Identify which cell holds the provided text, then report its [x, y] central coordinate. 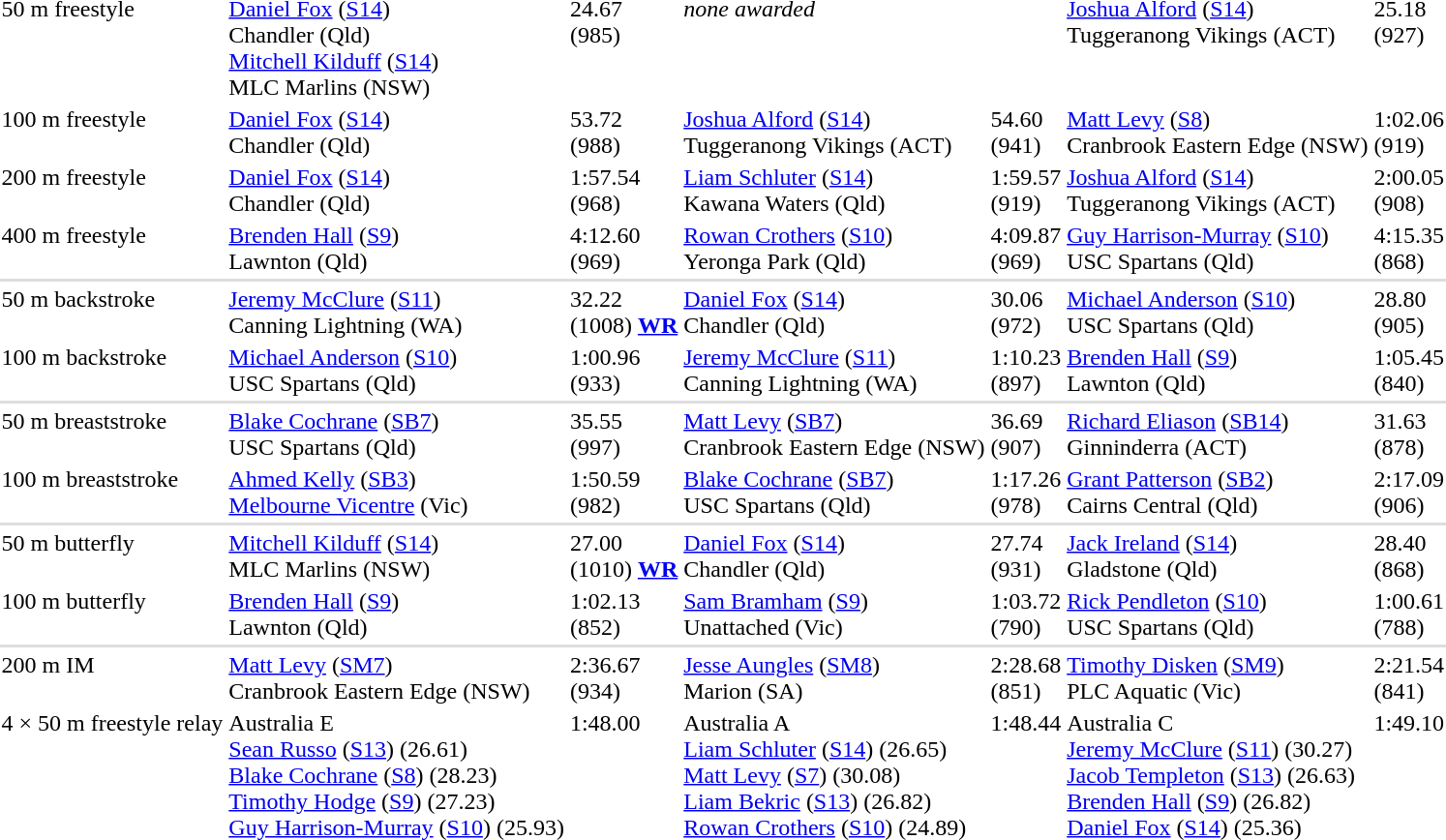
1:17.26(978) [1026, 492]
100 m breaststroke [112, 492]
53.72(988) [623, 132]
2:17.09(906) [1409, 492]
1:57.54(968) [623, 190]
50 m butterfly [112, 555]
1:00.96(933) [623, 370]
1:10.23(897) [1026, 370]
50 m backstroke [112, 312]
Jesse Aungles (SM8)Marion (SA) [834, 677]
Matt Levy (SB7)Cranbrook Eastern Edge (NSW) [834, 434]
1:05.45(840) [1409, 370]
30.06(972) [1026, 312]
27.00(1010) WR [623, 555]
2:21.54(841) [1409, 677]
32.22(1008) WR [623, 312]
1:02.06(919) [1409, 132]
28.80(905) [1409, 312]
Timothy Disken (SM9)PLC Aquatic (Vic) [1218, 677]
100 m freestyle [112, 132]
100 m butterfly [112, 614]
Rowan Crothers (S10)Yeronga Park (Qld) [834, 248]
1:03.72(790) [1026, 614]
Matt Levy (S8)Cranbrook Eastern Edge (NSW) [1218, 132]
Mitchell Kilduff (S14)MLC Marlins (NSW) [397, 555]
4:15.35(868) [1409, 248]
Jack Ireland (S14)Gladstone (Qld) [1218, 555]
28.40(868) [1409, 555]
36.69(907) [1026, 434]
Liam Schluter (S14)Kawana Waters (Qld) [834, 190]
200 m IM [112, 677]
100 m backstroke [112, 370]
Matt Levy (SM7)Cranbrook Eastern Edge (NSW) [397, 677]
4:12.60(969) [623, 248]
1:00.61(788) [1409, 614]
4:09.87(969) [1026, 248]
2:00.05(908) [1409, 190]
Guy Harrison-Murray (S10)USC Spartans (Qld) [1218, 248]
35.55(997) [623, 434]
31.63(878) [1409, 434]
400 m freestyle [112, 248]
Sam Bramham (S9)Unattached (Vic) [834, 614]
1:50.59(982) [623, 492]
1:02.13(852) [623, 614]
Rick Pendleton (S10)USC Spartans (Qld) [1218, 614]
27.74(931) [1026, 555]
Richard Eliason (SB14)Ginninderra (ACT) [1218, 434]
1:59.57(919) [1026, 190]
2:36.67(934) [623, 677]
54.60(941) [1026, 132]
Grant Patterson (SB2)Cairns Central (Qld) [1218, 492]
2:28.68(851) [1026, 677]
50 m breaststroke [112, 434]
Ahmed Kelly (SB3)Melbourne Vicentre (Vic) [397, 492]
200 m freestyle [112, 190]
